Output the [x, y] coordinate of the center of the cell containing the given text.  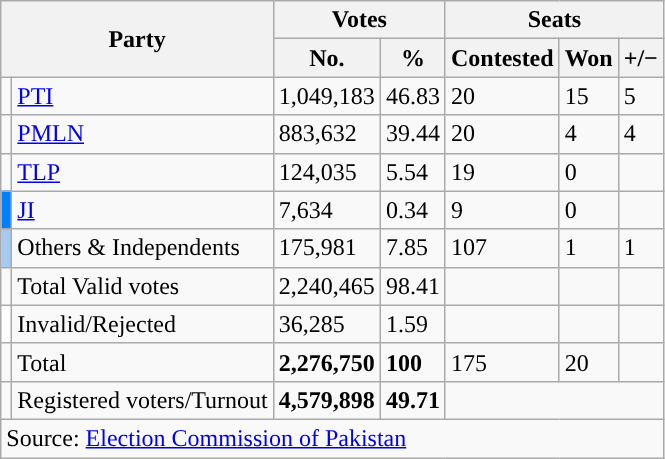
Others & Independents [142, 248]
Invalid/Rejected [142, 324]
1.59 [412, 324]
49.71 [412, 400]
Total [142, 362]
PTI [142, 96]
Votes [359, 20]
7.85 [412, 248]
1,049,183 [326, 96]
19 [502, 172]
Source: Election Commission of Pakistan [332, 438]
% [412, 58]
98.41 [412, 286]
PMLN [142, 134]
Party [138, 39]
Registered voters/Turnout [142, 400]
4,579,898 [326, 400]
7,634 [326, 210]
2,240,465 [326, 286]
124,035 [326, 172]
Contested [502, 58]
15 [588, 96]
TLP [142, 172]
5 [640, 96]
175 [502, 362]
175,981 [326, 248]
100 [412, 362]
2,276,750 [326, 362]
39.44 [412, 134]
Seats [554, 20]
5.54 [412, 172]
36,285 [326, 324]
No. [326, 58]
Total Valid votes [142, 286]
9 [502, 210]
0.34 [412, 210]
107 [502, 248]
46.83 [412, 96]
Won [588, 58]
+/− [640, 58]
883,632 [326, 134]
JI [142, 210]
